For the text-containing cell, return its midpoint in (X, Y) coordinate format. 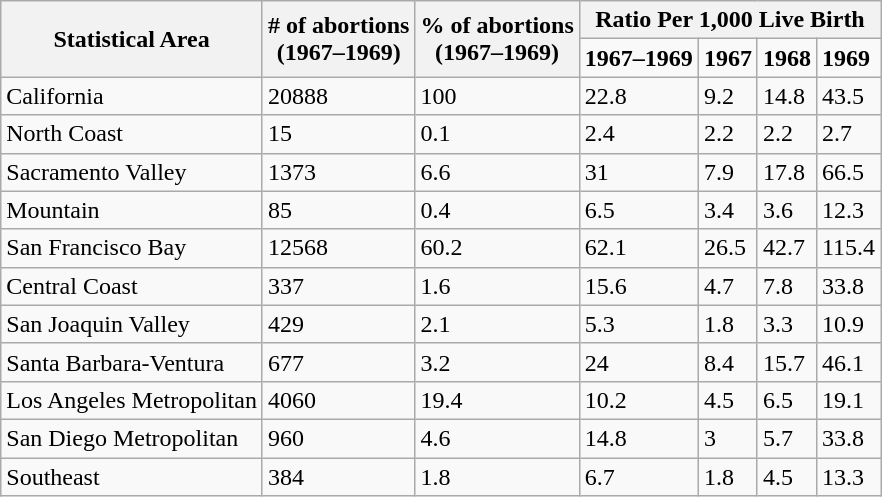
24 (638, 362)
100 (497, 96)
San Francisco Bay (132, 248)
3.3 (786, 324)
0.4 (497, 210)
1.6 (497, 286)
Central Coast (132, 286)
62.1 (638, 248)
4.6 (497, 438)
66.5 (848, 172)
10.2 (638, 400)
7.9 (728, 172)
2.1 (497, 324)
1967–1969 (638, 58)
Mountain (132, 210)
12568 (338, 248)
960 (338, 438)
6.6 (497, 172)
85 (338, 210)
1968 (786, 58)
19.1 (848, 400)
15 (338, 134)
4.7 (728, 286)
10.9 (848, 324)
1373 (338, 172)
46.1 (848, 362)
4060 (338, 400)
2.7 (848, 134)
429 (338, 324)
3.2 (497, 362)
12.3 (848, 210)
22.8 (638, 96)
Statistical Area (132, 39)
3.4 (728, 210)
Los Angeles Metropolitan (132, 400)
19.4 (497, 400)
San Joaquin Valley (132, 324)
60.2 (497, 248)
2.4 (638, 134)
115.4 (848, 248)
North Coast (132, 134)
31 (638, 172)
0.1 (497, 134)
42.7 (786, 248)
5.7 (786, 438)
5.3 (638, 324)
Sacramento Valley (132, 172)
15.7 (786, 362)
17.8 (786, 172)
384 (338, 477)
Ratio Per 1,000 Live Birth (730, 20)
Santa Barbara-Ventura (132, 362)
20888 (338, 96)
1969 (848, 58)
3.6 (786, 210)
337 (338, 286)
13.3 (848, 477)
3 (728, 438)
26.5 (728, 248)
1967 (728, 58)
# of abortions(1967–1969) (338, 39)
15.6 (638, 286)
% of abortions(1967–1969) (497, 39)
8.4 (728, 362)
San Diego Metropolitan (132, 438)
7.8 (786, 286)
6.7 (638, 477)
Southeast (132, 477)
43.5 (848, 96)
677 (338, 362)
California (132, 96)
9.2 (728, 96)
